Find where the given text appears and provide that cell's center as (X, Y) coordinate. 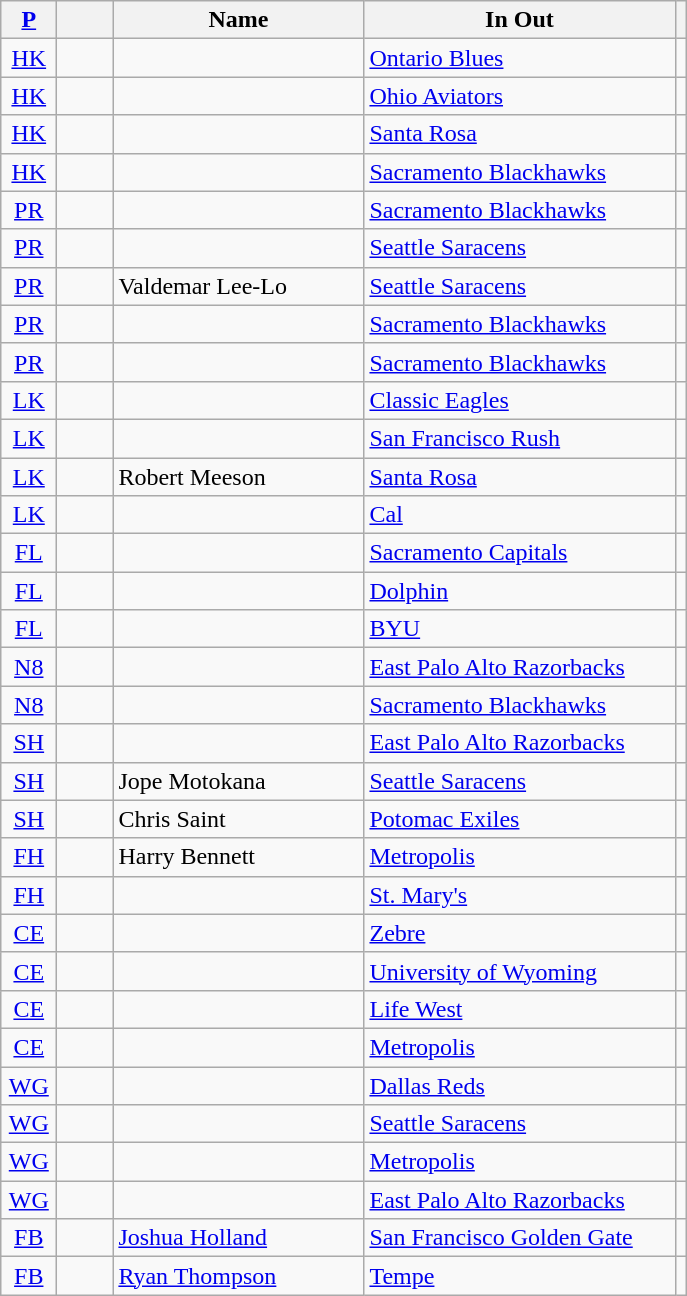
BYU (520, 629)
Harry Bennett (238, 857)
Ryan Thompson (238, 1276)
In Out (520, 20)
Valdemar Lee-Lo (238, 286)
San Francisco Rush (520, 438)
Dallas Reds (520, 1085)
Classic Eagles (520, 400)
University of Wyoming (520, 971)
Potomac Exiles (520, 819)
Name (238, 20)
Joshua Holland (238, 1238)
Dolphin (520, 591)
Cal (520, 515)
Life West (520, 1009)
Chris Saint (238, 819)
Robert Meeson (238, 477)
San Francisco Golden Gate (520, 1238)
St. Mary's (520, 895)
P (29, 20)
Jope Motokana (238, 781)
Sacramento Capitals (520, 553)
Zebre (520, 933)
Ontario Blues (520, 58)
Ohio Aviators (520, 96)
Tempe (520, 1276)
